Provide the (X, Y) coordinate of the cell's center where the given text is located.  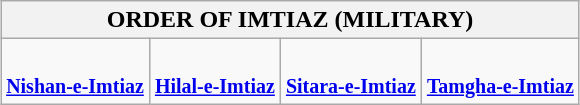
Sitara-e-Imtiaz (350, 72)
Hilal-e-Imtiaz (214, 72)
Tamgha-e-Imtiaz (500, 72)
ORDER OF IMTIAZ (MILITARY) (290, 20)
Nishan-e-Imtiaz (76, 72)
